Search for the cell housing the specified text and yield its [X, Y] center coordinate. 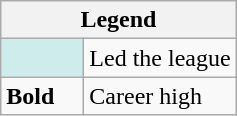
Led the league [160, 58]
Career high [160, 96]
Legend [118, 20]
Bold [42, 96]
